Provide the (x, y) coordinate of the cell's center where the given text is located.  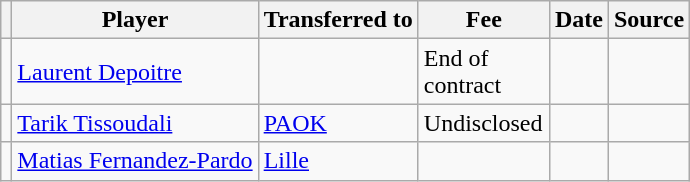
Source (648, 20)
Fee (484, 20)
Player (135, 20)
End of contract (484, 72)
Transferred to (338, 20)
PAOK (338, 123)
Matias Fernandez-Pardo (135, 161)
Tarik Tissoudali (135, 123)
Laurent Depoitre (135, 72)
Date (578, 20)
Lille (338, 161)
Undisclosed (484, 123)
